Pinpoint the cell where the given text exists, returning its (x, y) midpoint coordinate. 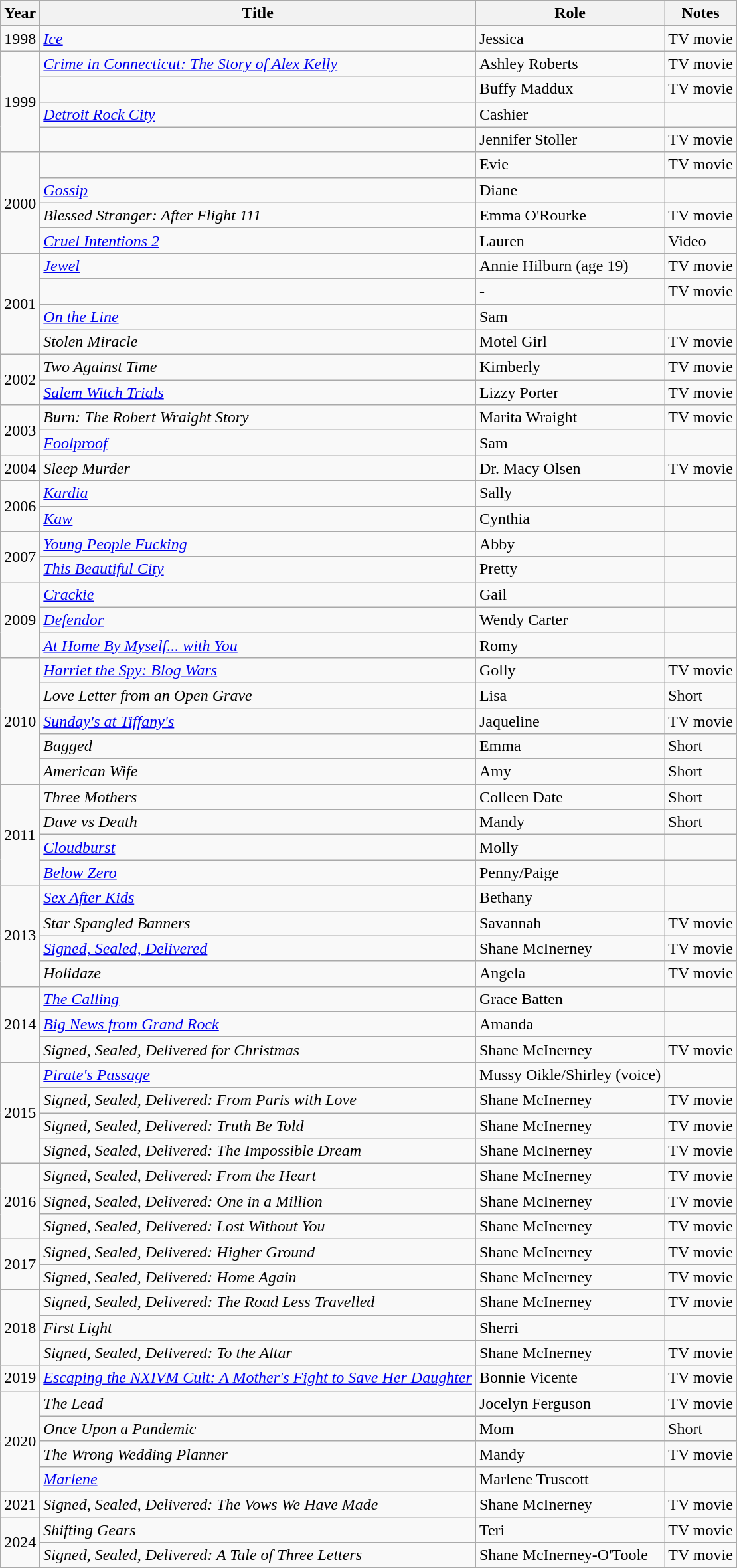
At Home By Myself... with You (258, 645)
Mom (570, 1429)
Lizzy Porter (570, 392)
Year (20, 13)
Signed, Sealed, Delivered: From the Heart (258, 1176)
Amy (570, 772)
2003 (20, 430)
- (570, 291)
Pretty (570, 569)
Jewel (258, 266)
Gossip (258, 190)
Amanda (570, 1024)
Lauren (570, 240)
2002 (20, 380)
Big News from Grand Rock (258, 1024)
Signed, Sealed, Delivered: To the Altar (258, 1353)
Cruel Intentions 2 (258, 240)
2020 (20, 1441)
Mussy Oikle/Shirley (voice) (570, 1075)
Marlene Truscott (570, 1479)
Jocelyn Ferguson (570, 1403)
Abby (570, 544)
Foolproof (258, 443)
Jennifer Stoller (570, 139)
Marlene (258, 1479)
Signed, Sealed, Delivered: The Impossible Dream (258, 1151)
Lisa (570, 695)
Dave vs Death (258, 822)
Shifting Gears (258, 1529)
Crackie (258, 594)
Signed, Sealed, Delivered: Home Again (258, 1277)
Evie (570, 165)
Signed, Sealed, Delivered: The Road Less Travelled (258, 1302)
Bonnie Vicente (570, 1378)
2006 (20, 506)
Sleep Murder (258, 468)
Title (258, 13)
Notes (701, 13)
1999 (20, 102)
Signed, Sealed, Delivered for Christmas (258, 1049)
Star Spangled Banners (258, 923)
Young People Fucking (258, 544)
2014 (20, 1024)
Signed, Sealed, Delivered: From Paris with Love (258, 1100)
Signed, Sealed, Delivered: Higher Ground (258, 1252)
Grace Batten (570, 999)
Jessica (570, 39)
2021 (20, 1504)
Signed, Sealed, Delivered: A Tale of Three Letters (258, 1555)
2013 (20, 936)
Cloudburst (258, 847)
2016 (20, 1201)
Penny/Paige (570, 873)
Role (570, 13)
Wendy Carter (570, 620)
Three Mothers (258, 797)
Marita Wraight (570, 418)
Detroit Rock City (258, 114)
Kaw (258, 519)
Sally (570, 493)
Escaping the NXIVM Cult: A Mother's Fight to Save Her Daughter (258, 1378)
2009 (20, 620)
Emma O'Rourke (570, 215)
The Calling (258, 999)
Gail (570, 594)
1998 (20, 39)
Signed, Sealed, Delivered: Truth Be Told (258, 1126)
Angela (570, 974)
Kardia (258, 493)
Video (701, 240)
Annie Hilburn (age 19) (570, 266)
Cynthia (570, 519)
Teri (570, 1529)
Signed, Sealed, Delivered (258, 948)
Buffy Maddux (570, 89)
Defendor (258, 620)
Savannah (570, 923)
Emma (570, 746)
Stolen Miracle (258, 342)
Cashier (570, 114)
2024 (20, 1542)
Once Upon a Pandemic (258, 1429)
The Wrong Wedding Planner (258, 1454)
Sunday's at Tiffany's (258, 721)
Motel Girl (570, 342)
Romy (570, 645)
2001 (20, 304)
Bethany (570, 898)
Colleen Date (570, 797)
2015 (20, 1112)
Golly (570, 670)
Signed, Sealed, Delivered: The Vows We Have Made (258, 1504)
Below Zero (258, 873)
On the Line (258, 317)
Kimberly (570, 367)
American Wife (258, 772)
Signed, Sealed, Delivered: One in a Million (258, 1201)
Crime in Connecticut: The Story of Alex Kelly (258, 64)
Bagged (258, 746)
Love Letter from an Open Grave (258, 695)
2004 (20, 468)
Ashley Roberts (570, 64)
Blessed Stranger: After Flight 111 (258, 215)
2018 (20, 1328)
Sherri (570, 1328)
Ice (258, 39)
Holidaze (258, 974)
2007 (20, 557)
Molly (570, 847)
The Lead (258, 1403)
Dr. Macy Olsen (570, 468)
2011 (20, 835)
Harriet the Spy: Blog Wars (258, 670)
Signed, Sealed, Delivered: Lost Without You (258, 1227)
Sex After Kids (258, 898)
Diane (570, 190)
Two Against Time (258, 367)
2019 (20, 1378)
Shane McInerney-O'Toole (570, 1555)
Pirate's Passage (258, 1075)
Salem Witch Trials (258, 392)
2017 (20, 1264)
First Light (258, 1328)
Jaqueline (570, 721)
2000 (20, 203)
2010 (20, 721)
This Beautiful City (258, 569)
Burn: The Robert Wraight Story (258, 418)
